Capture the cell that displays the provided text and extract its [X, Y] central coordinate. 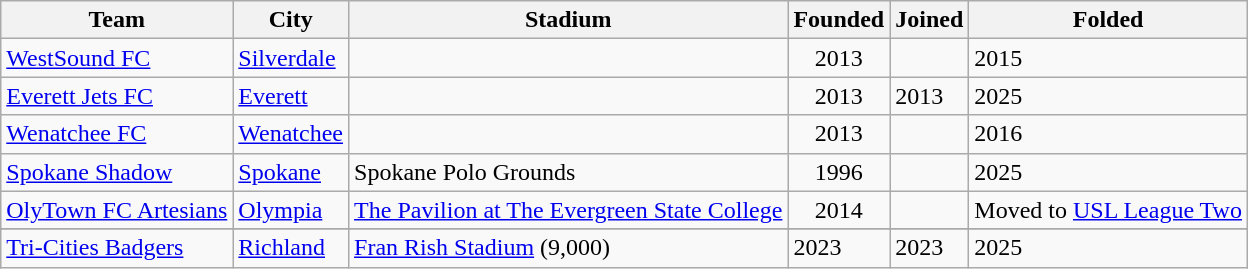
Everett Jets FC [117, 96]
City [291, 20]
WestSound FC [117, 58]
Richland [291, 248]
2015 [1108, 58]
Olympia [291, 210]
The Pavilion at The Evergreen State College [568, 210]
2016 [1108, 134]
Tri-Cities Badgers [117, 248]
Spokane Polo Grounds [568, 172]
Everett [291, 96]
Founded [839, 20]
Stadium [568, 20]
Team [117, 20]
Silverdale [291, 58]
Spokane Shadow [117, 172]
Spokane [291, 172]
1996 [839, 172]
OlyTown FC Artesians [117, 210]
Wenatchee FC [117, 134]
Fran Rish Stadium (9,000) [568, 248]
2014 [839, 210]
Folded [1108, 20]
Joined [930, 20]
Moved to USL League Two [1108, 210]
Wenatchee [291, 134]
